Extract the [X, Y] coordinate from the center of the cell holding the provided text.  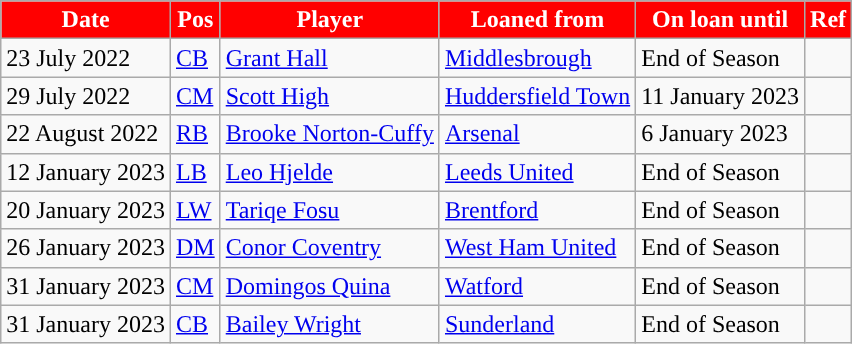
RB [195, 134]
Middlesbrough [537, 58]
6 January 2023 [720, 134]
LB [195, 172]
Player [330, 20]
Conor Coventry [330, 248]
Grant Hall [330, 58]
Sunderland [537, 324]
West Ham United [537, 248]
20 January 2023 [86, 210]
26 January 2023 [86, 248]
12 January 2023 [86, 172]
22 August 2022 [86, 134]
Scott High [330, 96]
Bailey Wright [330, 324]
29 July 2022 [86, 96]
Tariqe Fosu [330, 210]
Date [86, 20]
Brooke Norton-Cuffy [330, 134]
DM [195, 248]
11 January 2023 [720, 96]
Domingos Quina [330, 286]
LW [195, 210]
Brentford [537, 210]
On loan until [720, 20]
Leeds United [537, 172]
Loaned from [537, 20]
Huddersfield Town [537, 96]
Arsenal [537, 134]
23 July 2022 [86, 58]
Watford [537, 286]
Pos [195, 20]
Ref [828, 20]
Leo Hjelde [330, 172]
